Determine the (x, y) coordinate at the center of the cell enclosing the given text.  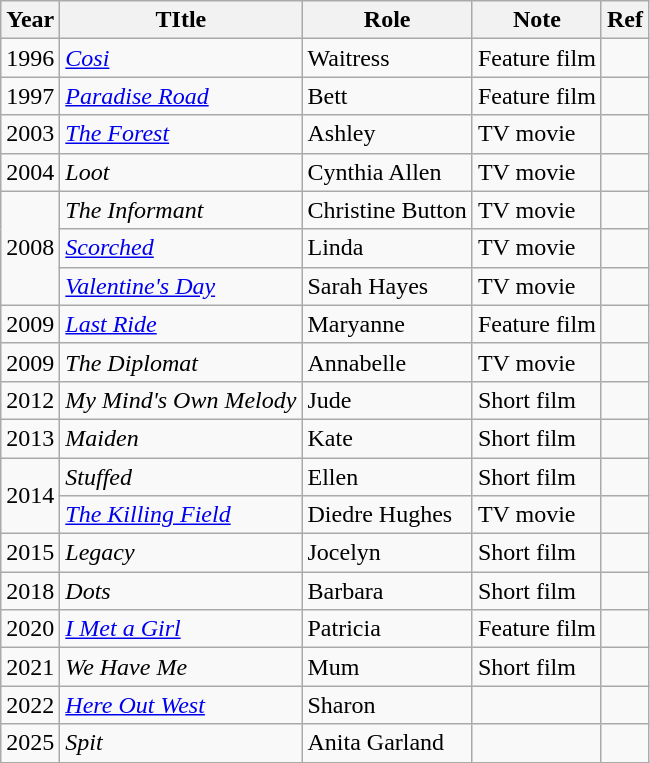
1996 (30, 58)
The Informant (181, 210)
Ellen (387, 477)
Loot (181, 172)
Scorched (181, 248)
Sarah Hayes (387, 286)
2014 (30, 496)
Maryanne (387, 324)
Last Ride (181, 324)
Dots (181, 591)
Christine Button (387, 210)
2025 (30, 743)
Paradise Road (181, 96)
Patricia (387, 629)
2022 (30, 705)
Jude (387, 400)
2003 (30, 134)
I Met a Girl (181, 629)
Maiden (181, 438)
2008 (30, 248)
Note (536, 20)
Diedre Hughes (387, 515)
The Killing Field (181, 515)
2012 (30, 400)
2018 (30, 591)
Jocelyn (387, 553)
2020 (30, 629)
Cosi (181, 58)
2013 (30, 438)
We Have Me (181, 667)
1997 (30, 96)
Waitress (387, 58)
Sharon (387, 705)
2004 (30, 172)
The Forest (181, 134)
My Mind's Own Melody (181, 400)
Cynthia Allen (387, 172)
Ashley (387, 134)
2021 (30, 667)
Stuffed (181, 477)
Mum (387, 667)
Here Out West (181, 705)
2015 (30, 553)
Anita Garland (387, 743)
Valentine's Day (181, 286)
The Diplomat (181, 362)
Linda (387, 248)
Bett (387, 96)
Ref (624, 20)
TItle (181, 20)
Spit (181, 743)
Role (387, 20)
Legacy (181, 553)
Barbara (387, 591)
Year (30, 20)
Annabelle (387, 362)
Kate (387, 438)
